For the text-containing cell, return its midpoint in [x, y] coordinate format. 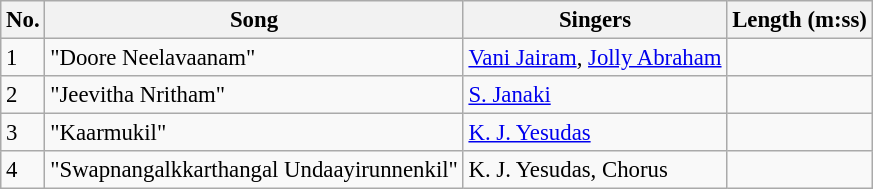
"Kaarmukil" [254, 133]
Length (m:ss) [800, 20]
2 [23, 95]
"Swapnangalkkarthangal Undaayirunnenkil" [254, 170]
"Jeevitha Nritham" [254, 95]
No. [23, 20]
Vani Jairam, Jolly Abraham [595, 58]
Song [254, 20]
K. J. Yesudas, Chorus [595, 170]
1 [23, 58]
Singers [595, 20]
S. Janaki [595, 95]
4 [23, 170]
3 [23, 133]
"Doore Neelavaanam" [254, 58]
K. J. Yesudas [595, 133]
